Provide the [x, y] coordinate of the cell's center where the given text is located.  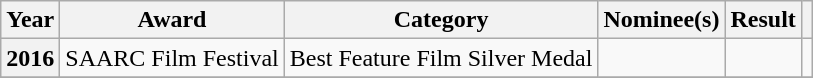
Best Feature Film Silver Medal [441, 58]
SAARC Film Festival [172, 58]
Award [172, 20]
Year [30, 20]
2016 [30, 58]
Category [441, 20]
Result [763, 20]
Nominee(s) [662, 20]
